Locate the cell with the specified text and output its (x, y) center coordinate. 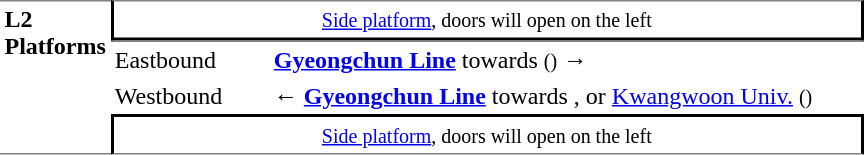
L2Platforms (55, 77)
Gyeongchun Line towards () → (566, 59)
← Gyeongchun Line towards , or Kwangwoon Univ. () (566, 96)
Eastbound (190, 59)
Westbound (190, 96)
